Pinpoint the cell where the given text exists, returning its (x, y) midpoint coordinate. 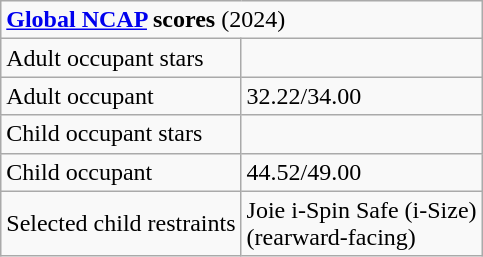
Adult occupant stars (121, 58)
Child occupant stars (121, 134)
Joie i-Spin Safe (i-Size)(rearward-facing) (362, 224)
Selected child restraints (121, 224)
Global NCAP scores (2024) (242, 20)
32.22/34.00 (362, 96)
Adult occupant (121, 96)
Child occupant (121, 172)
44.52/49.00 (362, 172)
